Identify which cell holds the provided text, then report its (X, Y) central coordinate. 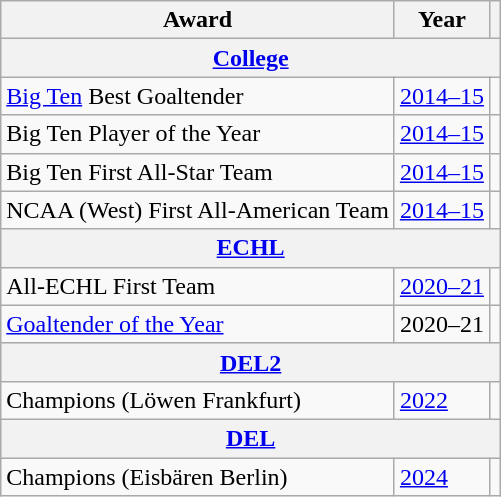
All-ECHL First Team (198, 286)
Big Ten Player of the Year (198, 134)
Champions (Eisbären Berlin) (198, 477)
ECHL (251, 248)
Champions (Löwen Frankfurt) (198, 400)
NCAA (West) First All-American Team (198, 210)
DEL (251, 438)
Big Ten Best Goaltender (198, 96)
Goaltender of the Year (198, 324)
Award (198, 20)
College (251, 58)
DEL2 (251, 362)
2022 (442, 400)
Big Ten First All-Star Team (198, 172)
Year (442, 20)
2024 (442, 477)
